Return (X, Y) of the center of cell containing provided text 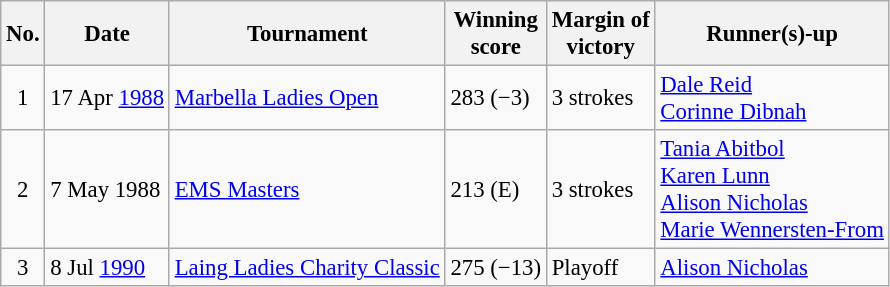
Laing Ladies Charity Classic (307, 268)
No. (23, 34)
Playoff (600, 268)
Marbella Ladies Open (307, 98)
2 (23, 190)
Date (107, 34)
3 (23, 268)
Alison Nicholas (772, 268)
283 (−3) (496, 98)
Dale Reid Corinne Dibnah (772, 98)
Tournament (307, 34)
Margin ofvictory (600, 34)
8 Jul 1990 (107, 268)
275 (−13) (496, 268)
Tania Abitbol Karen Lunn Alison Nicholas Marie Wennersten-From (772, 190)
Runner(s)-up (772, 34)
Winningscore (496, 34)
EMS Masters (307, 190)
17 Apr 1988 (107, 98)
1 (23, 98)
7 May 1988 (107, 190)
213 (E) (496, 190)
